Search for the cell housing the specified text and yield its [x, y] center coordinate. 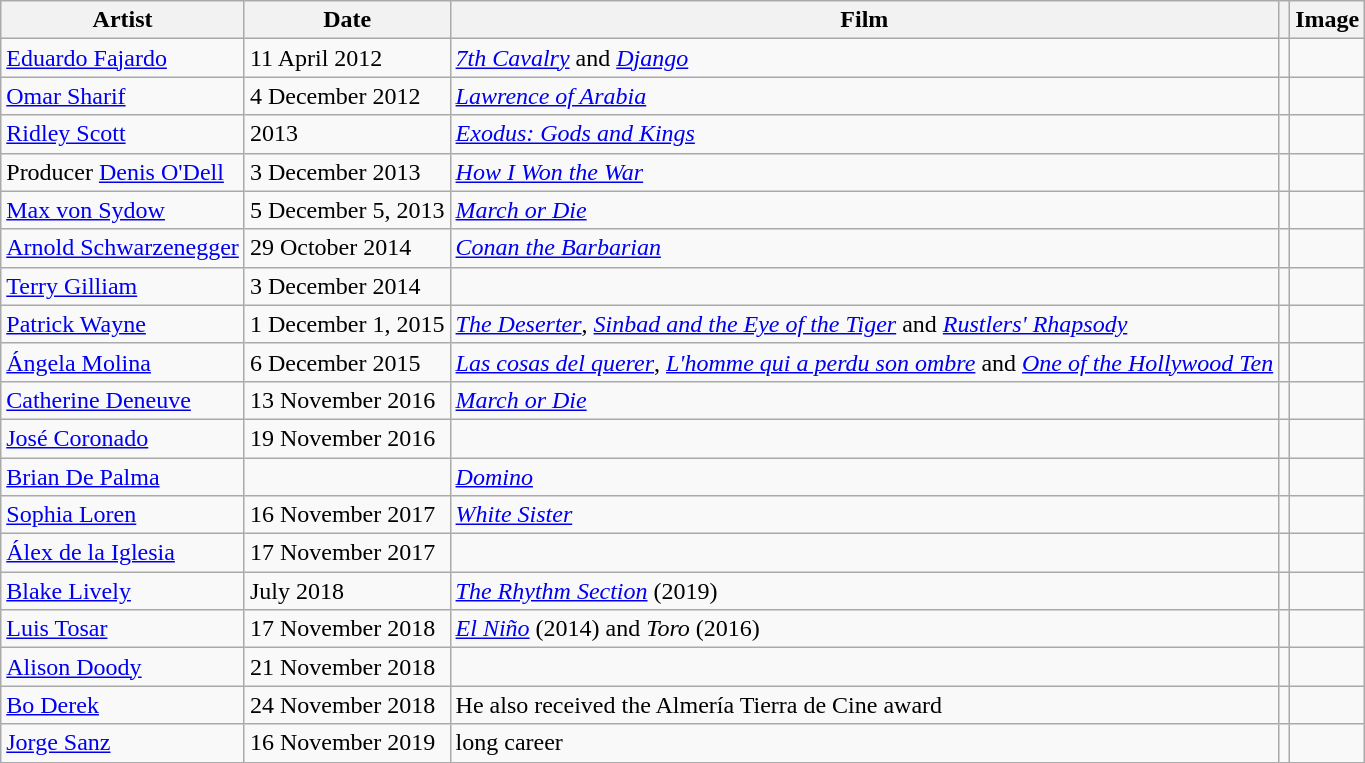
Artist [123, 20]
Jorge Sanz [123, 743]
How I Won the War [864, 172]
Bo Derek [123, 705]
11 April 2012 [347, 58]
Blake Lively [123, 591]
El Niño (2014) and Toro (2016) [864, 629]
Alison Doody [123, 667]
Sophia Loren [123, 515]
4 December 2012 [347, 96]
7th Cavalry and Django [864, 58]
Luis Tosar [123, 629]
Date [347, 20]
Eduardo Fajardo [123, 58]
Terry Gilliam [123, 286]
Exodus: Gods and Kings [864, 134]
Domino [864, 477]
Patrick Wayne [123, 324]
Producer Denis O'Dell [123, 172]
24 November 2018 [347, 705]
Max von Sydow [123, 210]
Conan the Barbarian [864, 248]
White Sister [864, 515]
The Deserter, Sinbad and the Eye of the Tiger and Rustlers' Rhapsody [864, 324]
Image [1328, 20]
16 November 2017 [347, 515]
Catherine Deneuve [123, 400]
6 December 2015 [347, 362]
3 December 2013 [347, 172]
Las cosas del querer, L'homme qui a perdu son ombre and One of the Hollywood Ten [864, 362]
Arnold Schwarzenegger [123, 248]
19 November 2016 [347, 438]
Omar Sharif [123, 96]
He also received the Almería Tierra de Cine award [864, 705]
3 December 2014 [347, 286]
2013 [347, 134]
29 October 2014 [347, 248]
Álex de la Iglesia [123, 553]
Lawrence of Arabia [864, 96]
Ángela Molina [123, 362]
José Coronado [123, 438]
13 November 2016 [347, 400]
Film [864, 20]
Brian De Palma [123, 477]
21 November 2018 [347, 667]
The Rhythm Section (2019) [864, 591]
5 December 5, 2013 [347, 210]
1 December 1, 2015 [347, 324]
17 November 2018 [347, 629]
16 November 2019 [347, 743]
July 2018 [347, 591]
long career [864, 743]
Ridley Scott [123, 134]
17 November 2017 [347, 553]
